Scan for the cell matching the given text and deliver its (X, Y) coordinate at center. 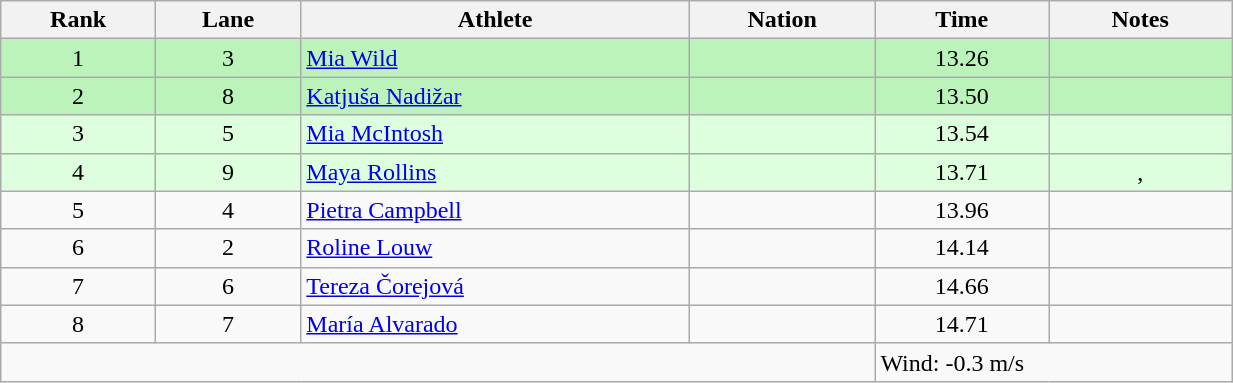
Katjuša Nadižar (496, 96)
María Alvarado (496, 324)
13.50 (962, 96)
13.54 (962, 134)
9 (228, 172)
Pietra Campbell (496, 210)
Mia McIntosh (496, 134)
13.26 (962, 58)
Wind: -0.3 m/s (1054, 362)
Notes (1140, 20)
Time (962, 20)
Athlete (496, 20)
Rank (78, 20)
Tereza Čorejová (496, 286)
1 (78, 58)
14.14 (962, 248)
Nation (782, 20)
14.71 (962, 324)
Lane (228, 20)
13.96 (962, 210)
14.66 (962, 286)
Maya Rollins (496, 172)
Roline Louw (496, 248)
Mia Wild (496, 58)
, (1140, 172)
13.71 (962, 172)
